Extract the [x, y] coordinate from the center of the cell holding the provided text.  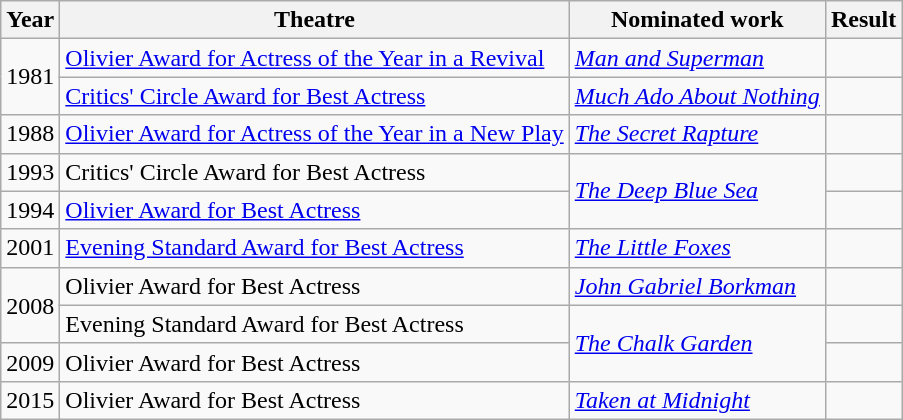
Taken at Midnight [697, 400]
Man and Superman [697, 58]
1981 [30, 77]
2009 [30, 362]
Much Ado About Nothing [697, 96]
2001 [30, 248]
Result [863, 20]
The Chalk Garden [697, 343]
The Secret Rapture [697, 134]
Year [30, 20]
1993 [30, 172]
Olivier Award for Actress of the Year in a New Play [314, 134]
Theatre [314, 20]
1994 [30, 210]
Nominated work [697, 20]
The Little Foxes [697, 248]
Olivier Award for Actress of the Year in a Revival [314, 58]
The Deep Blue Sea [697, 191]
John Gabriel Borkman [697, 286]
2015 [30, 400]
1988 [30, 134]
2008 [30, 305]
